Detect which cell encompasses the target text, then output its [X, Y] center coordinate. 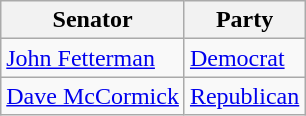
Democrat [244, 58]
John Fetterman [93, 58]
Senator [93, 20]
Republican [244, 96]
Party [244, 20]
Dave McCormick [93, 96]
